Return the [x, y] coordinate for the center point of the cell that contains the specified text.  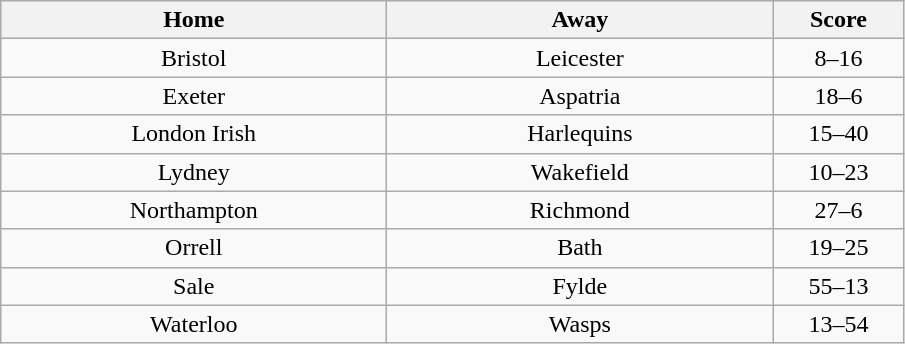
55–13 [838, 286]
19–25 [838, 248]
Sale [194, 286]
18–6 [838, 96]
London Irish [194, 134]
Harlequins [580, 134]
Home [194, 20]
Richmond [580, 210]
Aspatria [580, 96]
Waterloo [194, 324]
Away [580, 20]
27–6 [838, 210]
Lydney [194, 172]
Leicester [580, 58]
Bath [580, 248]
8–16 [838, 58]
15–40 [838, 134]
Northampton [194, 210]
Orrell [194, 248]
Wakefield [580, 172]
Wasps [580, 324]
Exeter [194, 96]
Score [838, 20]
10–23 [838, 172]
Fylde [580, 286]
Bristol [194, 58]
13–54 [838, 324]
